Determine the (X, Y) coordinate at the center of the cell enclosing the given text.  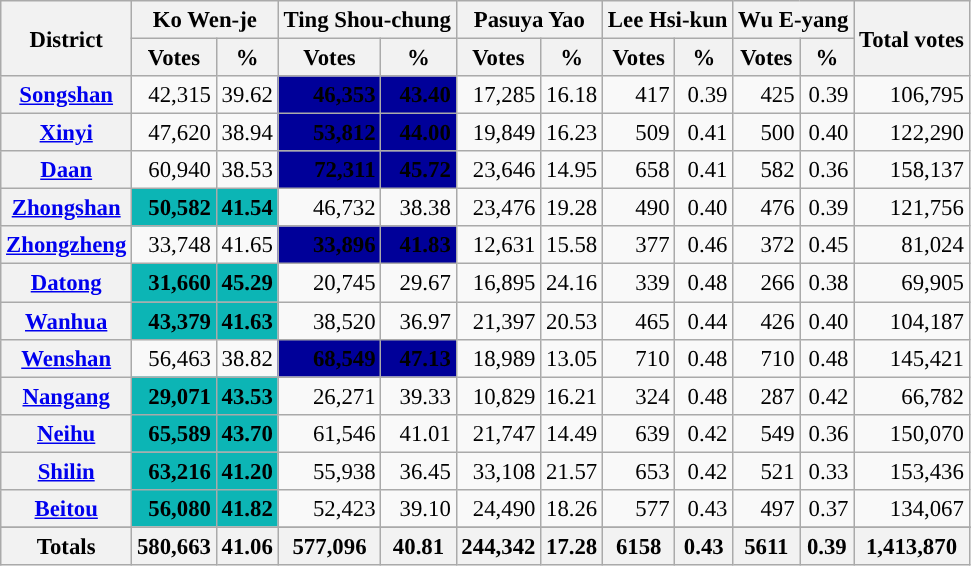
56,080 (174, 509)
53,812 (330, 133)
658 (639, 170)
29.67 (418, 283)
Ko Wen-je (205, 20)
39.10 (418, 509)
46,353 (330, 95)
41.63 (247, 321)
Neihu (66, 433)
36.45 (418, 471)
Wenshan (66, 358)
33,896 (330, 245)
55,938 (330, 471)
43.53 (247, 396)
465 (639, 321)
0.44 (704, 321)
Beitou (66, 509)
47,620 (174, 133)
68,549 (330, 358)
17.28 (572, 546)
18.26 (572, 509)
104,187 (912, 321)
577,096 (330, 546)
153,436 (912, 471)
41.20 (247, 471)
5611 (766, 546)
13.05 (572, 358)
Total votes (912, 38)
46,732 (330, 208)
18,989 (498, 358)
20.53 (572, 321)
150,070 (912, 433)
Zhongshan (66, 208)
490 (639, 208)
Totals (66, 546)
577 (639, 509)
20,745 (330, 283)
33,748 (174, 245)
Pasuya Yao (529, 20)
521 (766, 471)
0.38 (827, 283)
65,589 (174, 433)
497 (766, 509)
287 (766, 396)
21,747 (498, 433)
426 (766, 321)
16.21 (572, 396)
41.65 (247, 245)
24.16 (572, 283)
31,660 (174, 283)
0.33 (827, 471)
42,315 (174, 95)
145,421 (912, 358)
653 (639, 471)
26,271 (330, 396)
16.18 (572, 95)
Zhongzheng (66, 245)
61,546 (330, 433)
39.62 (247, 95)
29,071 (174, 396)
39.33 (418, 396)
16.23 (572, 133)
41.83 (418, 245)
17,285 (498, 95)
45.72 (418, 170)
500 (766, 133)
549 (766, 433)
50,582 (174, 208)
21.57 (572, 471)
324 (639, 396)
244,342 (498, 546)
81,024 (912, 245)
580,663 (174, 546)
47.13 (418, 358)
0.37 (827, 509)
66,782 (912, 396)
24,490 (498, 509)
12,631 (498, 245)
Nangang (66, 396)
509 (639, 133)
6158 (639, 546)
72,311 (330, 170)
14.49 (572, 433)
Wu E-yang (794, 20)
19,849 (498, 133)
0.46 (704, 245)
41.82 (247, 509)
56,463 (174, 358)
40.81 (418, 546)
Datong (66, 283)
158,137 (912, 170)
16,895 (498, 283)
14.95 (572, 170)
425 (766, 95)
417 (639, 95)
121,756 (912, 208)
District (66, 38)
582 (766, 170)
43.40 (418, 95)
38.53 (247, 170)
Wanhua (66, 321)
21,397 (498, 321)
38.38 (418, 208)
Ting Shou-chung (367, 20)
52,423 (330, 509)
Shilin (66, 471)
33,108 (498, 471)
36.97 (418, 321)
41.06 (247, 546)
476 (766, 208)
Songshan (66, 95)
69,905 (912, 283)
41.01 (418, 433)
23,476 (498, 208)
44.00 (418, 133)
15.58 (572, 245)
339 (639, 283)
Xinyi (66, 133)
43.70 (247, 433)
38,520 (330, 321)
63,216 (174, 471)
60,940 (174, 170)
41.54 (247, 208)
372 (766, 245)
10,829 (498, 396)
639 (639, 433)
19.28 (572, 208)
38.94 (247, 133)
43,379 (174, 321)
1,413,870 (912, 546)
377 (639, 245)
38.82 (247, 358)
Daan (66, 170)
122,290 (912, 133)
45.29 (247, 283)
266 (766, 283)
Lee Hsi-kun (668, 20)
134,067 (912, 509)
106,795 (912, 95)
0.45 (827, 245)
23,646 (498, 170)
